Extract the (X, Y) coordinate from the center of the cell holding the provided text.  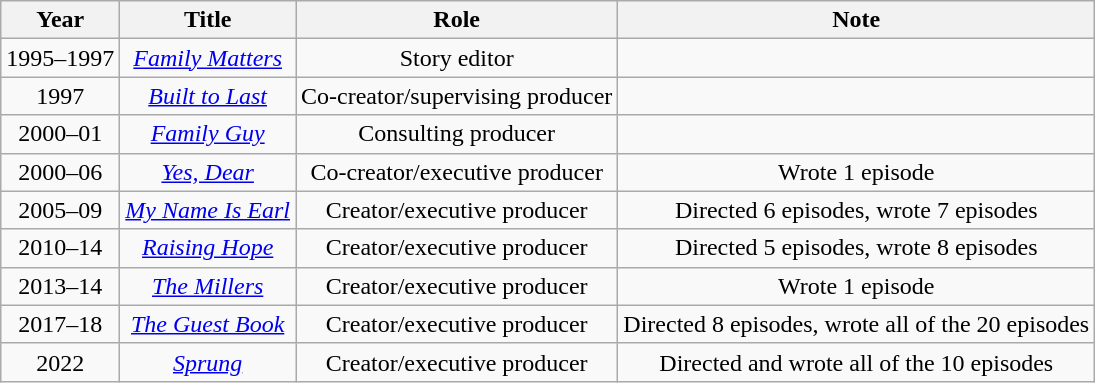
2013–14 (60, 286)
Consulting producer (457, 134)
1995–1997 (60, 58)
Family Guy (208, 134)
Directed 5 episodes, wrote 8 episodes (856, 248)
Year (60, 20)
2010–14 (60, 248)
2022 (60, 362)
2005–09 (60, 210)
Raising Hope (208, 248)
Directed 8 episodes, wrote all of the 20 episodes (856, 324)
Sprung (208, 362)
Title (208, 20)
Note (856, 20)
Co-creator/executive producer (457, 172)
2000–01 (60, 134)
The Millers (208, 286)
2017–18 (60, 324)
1997 (60, 96)
Directed 6 episodes, wrote 7 episodes (856, 210)
Built to Last (208, 96)
Yes, Dear (208, 172)
2000–06 (60, 172)
Role (457, 20)
Directed and wrote all of the 10 episodes (856, 362)
Co-creator/supervising producer (457, 96)
The Guest Book (208, 324)
My Name Is Earl (208, 210)
Story editor (457, 58)
Family Matters (208, 58)
